Scan for the cell matching the given text and deliver its [X, Y] coordinate at center. 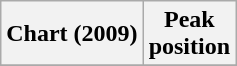
Peakposition [189, 34]
Chart (2009) [72, 34]
